Locate the cell with the specified text and output its (X, Y) center coordinate. 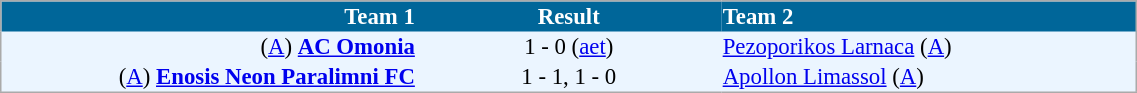
Pezoporikos Larnaca (A) (929, 47)
1 - 0 (aet) (568, 47)
Team 1 (209, 16)
Team 2 (929, 16)
1 - 1, 1 - 0 (568, 77)
Result (568, 16)
(A) Enosis Neon Paralimni FC (209, 77)
(A) AC Omonia (209, 47)
Apollon Limassol (A) (929, 77)
